Detect which cell encompasses the target text, then output its [X, Y] center coordinate. 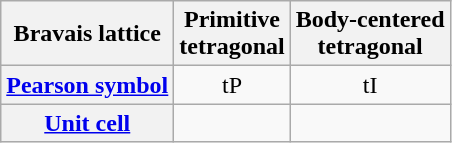
tI [370, 85]
Pearson symbol [88, 85]
Primitivetetragonal [232, 34]
Unit cell [88, 123]
Bravais lattice [88, 34]
tP [232, 85]
Body-centeredtetragonal [370, 34]
